For the text-containing cell, return its midpoint in [x, y] coordinate format. 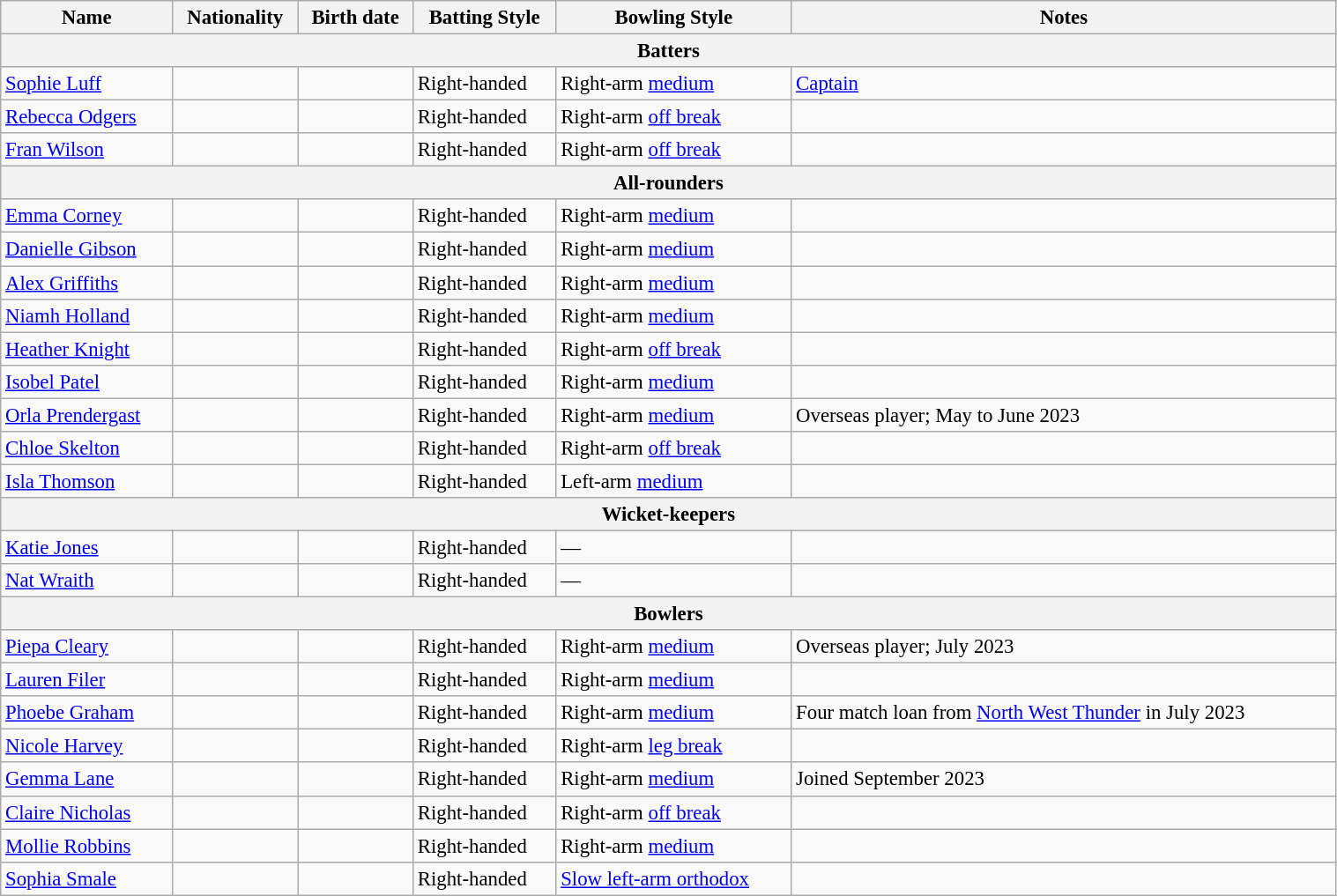
Nat Wraith [86, 581]
Alex Griffiths [86, 283]
Piepa Cleary [86, 647]
Birth date [356, 18]
Sophia Smale [86, 878]
Overseas player; May to June 2023 [1064, 415]
Niamh Holland [86, 315]
Chloe Skelton [86, 448]
Mollie Robbins [86, 846]
All-rounders [668, 183]
Captain [1064, 84]
Danielle Gibson [86, 249]
Emma Corney [86, 216]
Isla Thomson [86, 481]
Joined September 2023 [1064, 780]
Wicket-keepers [668, 515]
Isobel Patel [86, 381]
Rebecca Odgers [86, 117]
Nationality [235, 18]
Gemma Lane [86, 780]
Nicole Harvey [86, 746]
Batters [668, 51]
Left-arm medium [673, 481]
Bowlers [668, 614]
Notes [1064, 18]
Batting Style [484, 18]
Katie Jones [86, 547]
Fran Wilson [86, 150]
Four match loan from North West Thunder in July 2023 [1064, 713]
Slow left-arm orthodox [673, 878]
Phoebe Graham [86, 713]
Orla Prendergast [86, 415]
Sophie Luff [86, 84]
Bowling Style [673, 18]
Heather Knight [86, 349]
Name [86, 18]
Right-arm leg break [673, 746]
Claire Nicholas [86, 812]
Overseas player; July 2023 [1064, 647]
Lauren Filer [86, 680]
